Extract the (X, Y) coordinate from the center of the cell holding the provided text.  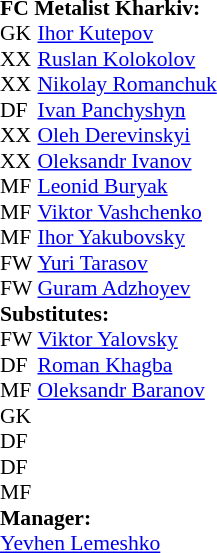
Leonid Buryak (128, 187)
Viktor Yalovsky (128, 339)
Roman Khagba (128, 365)
Nikolay Romanchuk (128, 85)
Substitutes: (108, 314)
Manager: (108, 518)
Oleksandr Ivanov (128, 161)
Ruslan Kolokolov (128, 59)
Yuri Tarasov (128, 263)
Ivan Panchyshyn (128, 110)
Viktor Vashchenko (128, 212)
Oleh Derevinskyi (128, 135)
Ihor Kutepov (128, 33)
Ihor Yakubovsky (128, 237)
Guram Adzhoyev (128, 289)
Oleksandr Baranov (128, 391)
